Capture the cell that displays the provided text and extract its [x, y] central coordinate. 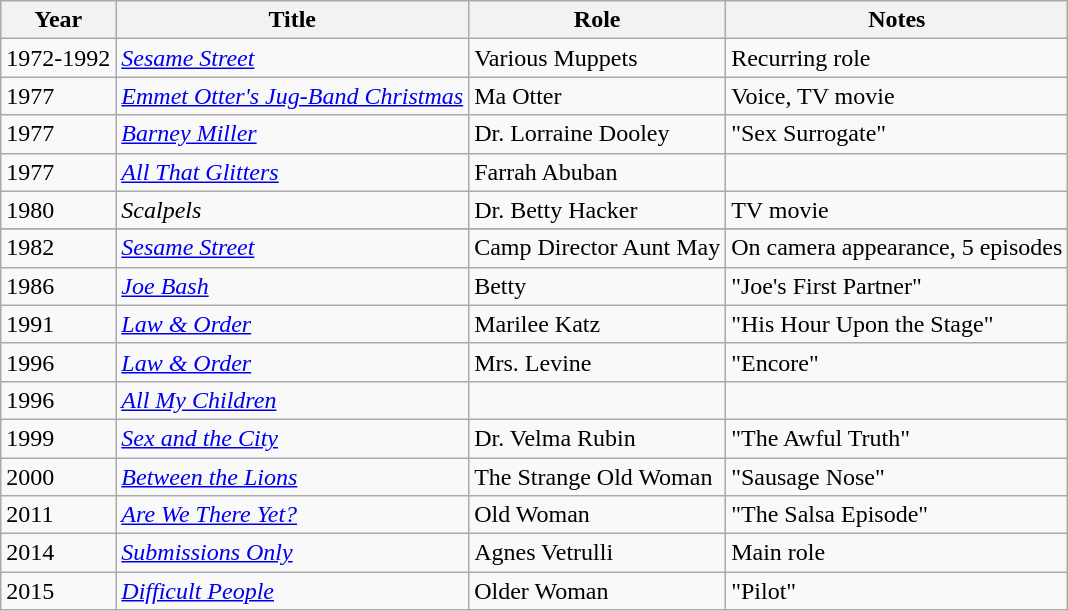
On camera appearance, 5 episodes [897, 248]
Barney Miller [292, 134]
All My Children [292, 400]
"Sausage Nose" [897, 477]
Various Muppets [598, 58]
Notes [897, 20]
1980 [58, 210]
Agnes Vetrulli [598, 553]
1982 [58, 248]
Recurring role [897, 58]
"The Awful Truth" [897, 438]
Title [292, 20]
Difficult People [292, 591]
2000 [58, 477]
All That Glitters [292, 172]
Ma Otter [598, 96]
1999 [58, 438]
"The Salsa Episode" [897, 515]
2015 [58, 591]
Dr. Velma Rubin [598, 438]
Older Woman [598, 591]
Marilee Katz [598, 324]
Main role [897, 553]
Year [58, 20]
"Encore" [897, 362]
Role [598, 20]
Joe Bash [292, 286]
Farrah Abuban [598, 172]
TV movie [897, 210]
Are We There Yet? [292, 515]
Dr. Betty Hacker [598, 210]
"Sex Surrogate" [897, 134]
The Strange Old Woman [598, 477]
Emmet Otter's Jug-Band Christmas [292, 96]
1991 [58, 324]
2011 [58, 515]
Between the Lions [292, 477]
Camp Director Aunt May [598, 248]
1972-1992 [58, 58]
1986 [58, 286]
"Joe's First Partner" [897, 286]
Dr. Lorraine Dooley [598, 134]
Mrs. Levine [598, 362]
Betty [598, 286]
"Pilot" [897, 591]
Voice, TV movie [897, 96]
Sex and the City [292, 438]
Scalpels [292, 210]
2014 [58, 553]
"His Hour Upon the Stage" [897, 324]
Old Woman [598, 515]
Submissions Only [292, 553]
